Provide the [x, y] coordinate of the cell's center where the given text is located.  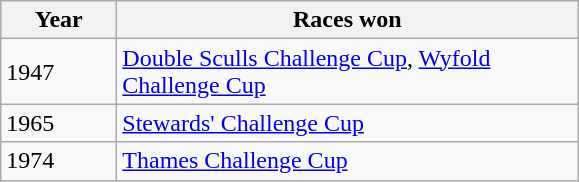
1965 [59, 123]
Races won [348, 20]
1974 [59, 161]
Thames Challenge Cup [348, 161]
Stewards' Challenge Cup [348, 123]
Year [59, 20]
Double Sculls Challenge Cup, Wyfold Challenge Cup [348, 72]
1947 [59, 72]
